Identify which cell holds the provided text, then report its [X, Y] central coordinate. 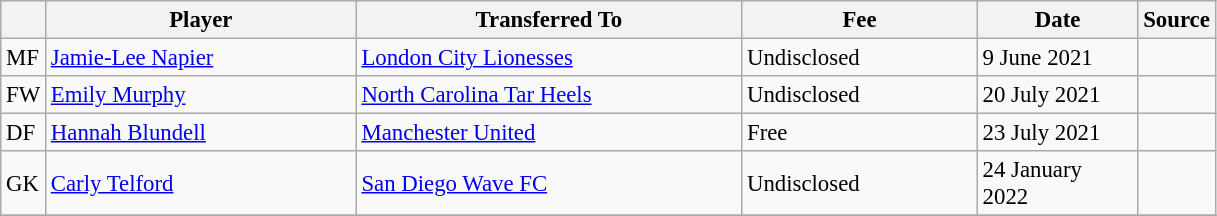
23 July 2021 [1058, 133]
Fee [860, 20]
Carly Telford [202, 184]
San Diego Wave FC [549, 184]
Jamie-Lee Napier [202, 58]
GK [24, 184]
Source [1176, 20]
DF [24, 133]
MF [24, 58]
24 January 2022 [1058, 184]
9 June 2021 [1058, 58]
Emily Murphy [202, 95]
Free [860, 133]
FW [24, 95]
Hannah Blundell [202, 133]
North Carolina Tar Heels [549, 95]
Manchester United [549, 133]
Player [202, 20]
20 July 2021 [1058, 95]
London City Lionesses [549, 58]
Date [1058, 20]
Transferred To [549, 20]
